Return [x, y] of the center of cell containing provided text 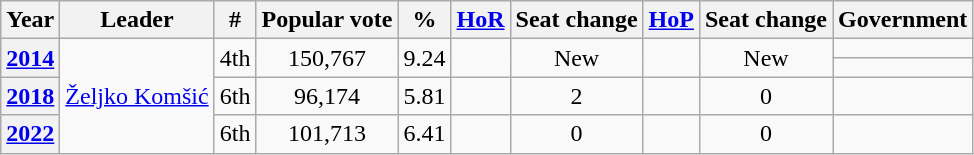
# [235, 20]
% [424, 20]
Year [30, 20]
HoR [480, 20]
101,713 [327, 134]
5.81 [424, 96]
Popular vote [327, 20]
6.41 [424, 134]
Željko Komšić [137, 96]
2 [576, 96]
4th [235, 58]
150,767 [327, 58]
9.24 [424, 58]
Government [903, 20]
96,174 [327, 96]
2022 [30, 134]
Leader [137, 20]
2018 [30, 96]
HoP [671, 20]
2014 [30, 58]
